From the cell containing the given text, extract its center point as [X, Y] coordinate. 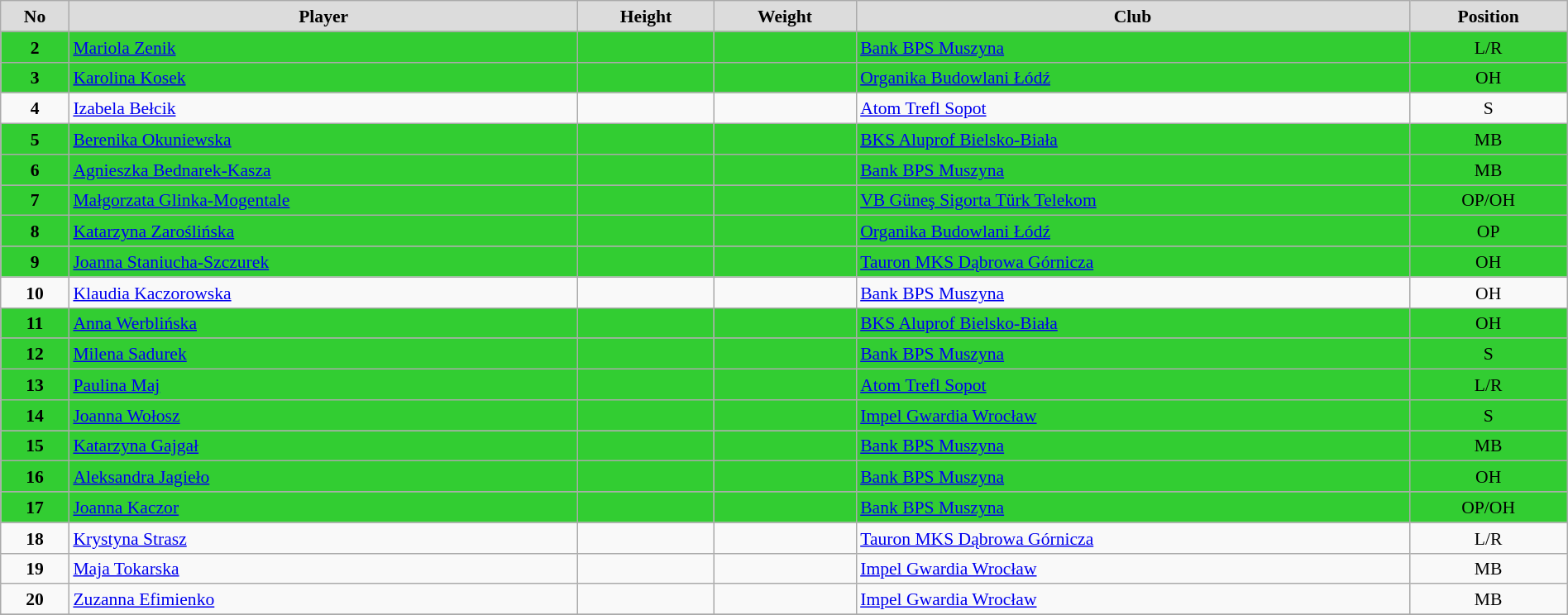
Zuzanna Efimienko [323, 598]
19 [35, 569]
Berenika Okuniewska [323, 139]
Maja Tokarska [323, 569]
6 [35, 169]
Height [646, 17]
Club [1133, 17]
10 [35, 293]
Krystyna Strasz [323, 537]
8 [35, 231]
Joanna Staniucha-Szczurek [323, 261]
VB Güneş Sigorta Türk Telekom [1133, 200]
Paulina Maj [323, 384]
15 [35, 445]
No [35, 17]
Agnieszka Bednarek-Kasza [323, 169]
Weight [785, 17]
Milena Sadurek [323, 354]
4 [35, 107]
17 [35, 508]
20 [35, 598]
Anna Werblińska [323, 322]
5 [35, 139]
Małgorzata Glinka-Mogentale [323, 200]
Mariola Zenik [323, 46]
18 [35, 537]
Izabela Bełcik [323, 107]
12 [35, 354]
Katarzyna Zaroślińska [323, 231]
Joanna Wołosz [323, 415]
Player [323, 17]
Karolina Kosek [323, 78]
16 [35, 476]
Katarzyna Gajgał [323, 445]
2 [35, 46]
14 [35, 415]
7 [35, 200]
Aleksandra Jagieło [323, 476]
13 [35, 384]
Joanna Kaczor [323, 508]
OP [1489, 231]
3 [35, 78]
11 [35, 322]
Position [1489, 17]
9 [35, 261]
Klaudia Kaczorowska [323, 293]
